Identify which cell holds the provided text, then report its [X, Y] central coordinate. 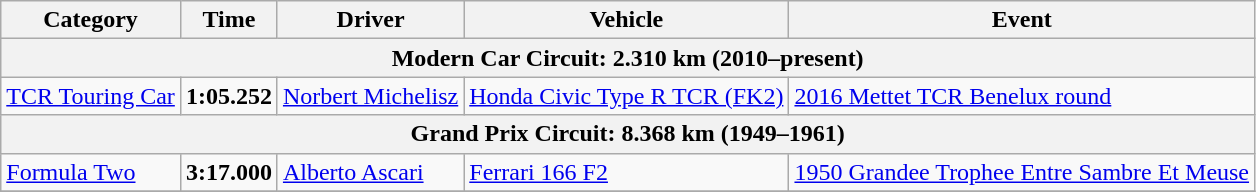
1950 Grandee Trophee Entre Sambre Et Meuse [1022, 172]
Modern Car Circuit: 2.310 km (2010–present) [628, 58]
Driver [370, 20]
1:05.252 [228, 96]
Event [1022, 20]
Honda Civic Type R TCR (FK2) [626, 96]
Vehicle [626, 20]
Norbert Michelisz [370, 96]
TCR Touring Car [91, 96]
3:17.000 [228, 172]
Category [91, 20]
Grand Prix Circuit: 8.368 km (1949–1961) [628, 134]
Time [228, 20]
Alberto Ascari [370, 172]
2016 Mettet TCR Benelux round [1022, 96]
Formula Two [91, 172]
Ferrari 166 F2 [626, 172]
